Find where the given text appears and provide that cell's center as (x, y) coordinate. 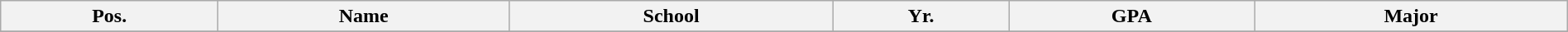
Yr. (920, 16)
Pos. (109, 16)
School (672, 16)
Major (1411, 16)
Name (364, 16)
GPA (1131, 16)
